Extract the [x, y] coordinate from the center of the cell holding the provided text.  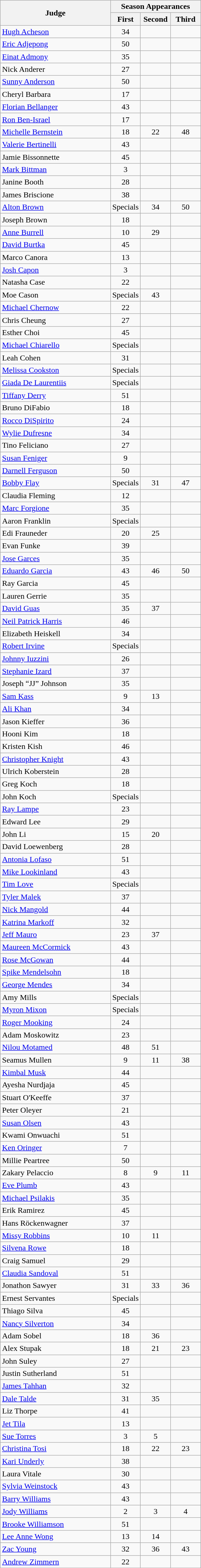
Amy Mills [55, 997]
Justin Sutherland [55, 1374]
Michelle Bernstein [55, 132]
Christina Tosi [55, 1449]
Tiffany Derry [55, 395]
Florian Bellanger [55, 107]
Greg Koch [55, 784]
Joseph “JJ” Johnson [55, 684]
Nick Anderer [55, 69]
Kari Underly [55, 1461]
Eduardo Garcia [55, 571]
Mike Lookinland [55, 872]
Seamus Mullen [55, 1060]
Stuart O'Keeffe [55, 1098]
Erik Ramirez [55, 1211]
First [125, 19]
14 [156, 1536]
Marc Forgione [55, 508]
Craig Samuel [55, 1261]
Nilou Motamed [55, 1047]
Brooke Williamson [55, 1524]
Maureen McCormick [55, 947]
Jody Williams [55, 1511]
Bruno DiFabio [55, 408]
Jonathon Sawyer [55, 1286]
Rocco DiSpirito [55, 420]
Robert Irvine [55, 646]
James Briscione [55, 195]
Ernest Servantes [55, 1298]
Michael Chiarello [55, 345]
James Tahhan [55, 1386]
Ayesha Nurdjaja [55, 1085]
Second [156, 19]
Elizabeth Heiskell [55, 634]
Edward Lee [55, 822]
John Li [55, 834]
Michael Psilakis [55, 1198]
47 [185, 483]
Sylvia Weinstock [55, 1486]
Ali Khan [55, 709]
39 [125, 546]
Third [185, 19]
John Suley [55, 1361]
David Guas [55, 609]
12 [125, 496]
Michael Chernow [55, 307]
Millie Peartree [55, 1160]
4 [185, 1511]
Johnny Iuzzini [55, 659]
Kimbal Musk [55, 1072]
Darnell Ferguson [55, 470]
2 [125, 1511]
Josh Capon [55, 270]
Janine Booth [55, 182]
Claudia Fleming [55, 496]
Katrina Markoff [55, 922]
Barry Williams [55, 1499]
David Loewenberg [55, 847]
Tim Love [55, 884]
7 [125, 1148]
Ken Oringer [55, 1148]
Claudia Sandoval [55, 1273]
George Mendes [55, 985]
Leah Cohen [55, 357]
Hans Röckenwagner [55, 1223]
Hugh Acheson [55, 32]
Tyler Malek [55, 897]
Christopher Knight [55, 759]
Eve Plumb [55, 1185]
Jamie Bissonnette [55, 157]
15 [125, 834]
Evan Funke [55, 546]
25 [156, 533]
Lauren Gerrie [55, 596]
Antonia Lofaso [55, 859]
Zac Young [55, 1549]
Cheryl Barbara [55, 94]
Aaron Franklin [55, 521]
8 [125, 1173]
Melissa Cookston [55, 370]
Zakary Pelaccio [55, 1173]
Esther Choi [55, 332]
Susan Olsen [55, 1123]
Liz Thorpe [55, 1411]
Wylie Dufresne [55, 433]
Edi Frauneder [55, 533]
Judge [55, 13]
Laura Vitale [55, 1474]
Lee Anne Wong [55, 1536]
Giada De Laurentiis [55, 383]
Joseph Brown [55, 220]
Bobby Flay [55, 483]
Sam Kass [55, 696]
Marco Canora [55, 257]
Natasha Case [55, 282]
Roger Mooking [55, 1022]
Jet Tila [55, 1424]
Spike Mendelsohn [55, 972]
Ray Lampe [55, 809]
Silvena Rowe [55, 1248]
26 [125, 659]
Season Appearances [156, 7]
Adam Moskowitz [55, 1035]
Thiago Silva [55, 1311]
Jeff Mauro [55, 934]
Dale Talde [55, 1399]
Alex Stupak [55, 1348]
Jason Kieffer [55, 721]
Peter Oleyer [55, 1110]
Susan Feniger [55, 458]
Ray Garcia [55, 584]
Moe Cason [55, 295]
Alton Brown [55, 207]
Neil Patrick Harris [55, 621]
33 [156, 1286]
Rose McGowan [55, 960]
Chris Cheung [55, 320]
Kristen Kish [55, 746]
Sue Torres [55, 1436]
Sunny Anderson [55, 82]
Anne Burrell [55, 232]
Ulrich Koberstein [55, 772]
Adam Sobel [55, 1336]
Nick Mangold [55, 909]
Valerie Bertinelli [55, 144]
Nancy Silverton [55, 1323]
Eric Adjepong [55, 44]
Jose Garces [55, 558]
5 [156, 1436]
John Koch [55, 797]
41 [125, 1411]
Myron Mixon [55, 1010]
Stephanie Izard [55, 671]
30 [125, 1474]
Kwami Onwuachi [55, 1135]
Andrew Zimmern [55, 1561]
David Burtka [55, 245]
Tino Feliciano [55, 445]
Einat Admony [55, 57]
Ron Ben-Israel [55, 119]
Hooni Kim [55, 734]
Mark Bittman [55, 170]
Missy Robbins [55, 1236]
